Extract the [X, Y] coordinate from the center of the cell holding the provided text.  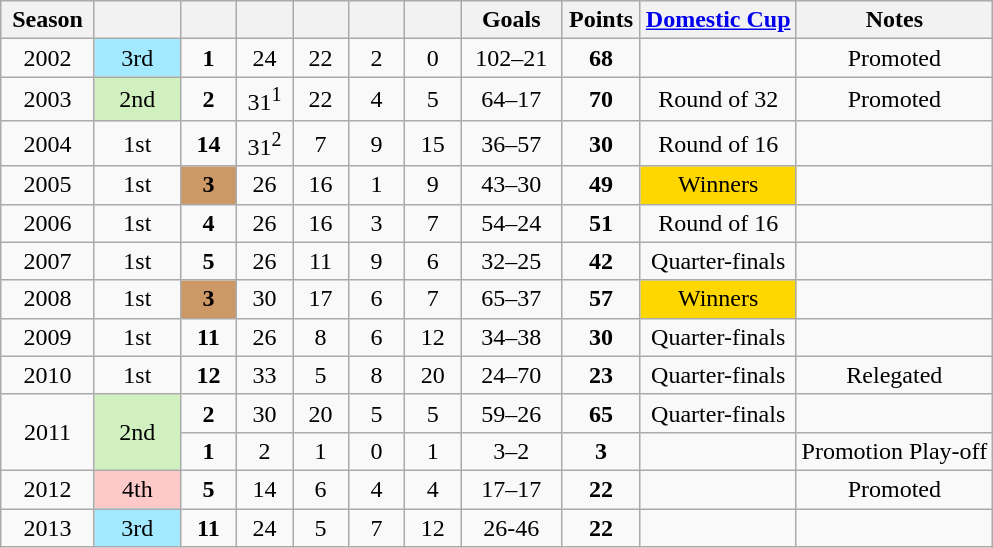
32–25 [512, 261]
2003 [48, 100]
24–70 [512, 375]
4th [137, 489]
3–2 [512, 451]
70 [602, 100]
Promotion Play-off [894, 451]
Points [602, 20]
2013 [48, 528]
33 [264, 375]
23 [602, 375]
2011 [48, 432]
Domestic Cup [718, 20]
2009 [48, 337]
64–17 [512, 100]
2008 [48, 299]
2007 [48, 261]
Goals [512, 20]
65–37 [512, 299]
312 [264, 144]
17–17 [512, 489]
17 [320, 299]
54–24 [512, 223]
57 [602, 299]
Relegated [894, 375]
65 [602, 413]
15 [433, 144]
2004 [48, 144]
2010 [48, 375]
51 [602, 223]
102–21 [512, 58]
311 [264, 100]
Notes [894, 20]
43–30 [512, 185]
2006 [48, 223]
2002 [48, 58]
26-46 [512, 528]
34–38 [512, 337]
68 [602, 58]
2005 [48, 185]
59–26 [512, 413]
36–57 [512, 144]
2012 [48, 489]
49 [602, 185]
Round of 32 [718, 100]
Season [48, 20]
42 [602, 261]
